Locate the cell with the specified text and output its [x, y] center coordinate. 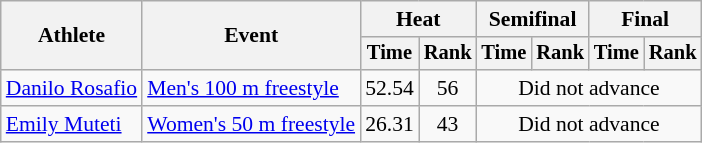
Women's 50 m freestyle [251, 124]
52.54 [390, 88]
Men's 100 m freestyle [251, 88]
Emily Muteti [72, 124]
43 [448, 124]
Semifinal [532, 19]
26.31 [390, 124]
56 [448, 88]
Event [251, 36]
Athlete [72, 36]
Heat [418, 19]
Danilo Rosafio [72, 88]
Final [645, 19]
